Determine the (x, y) coordinate at the center of the cell enclosing the given text.  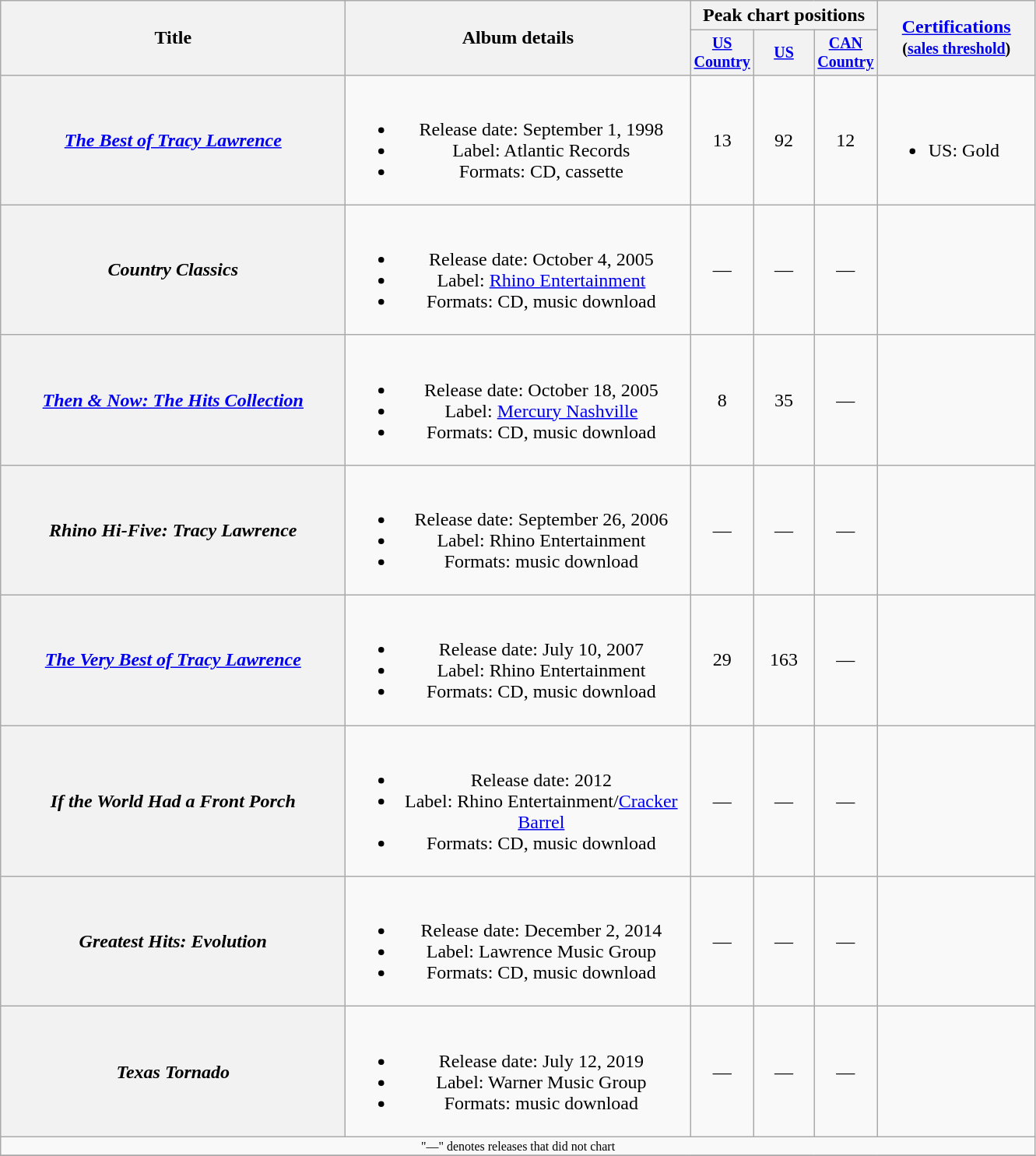
Peak chart positions (784, 16)
US Country (722, 53)
163 (785, 660)
8 (722, 400)
Texas Tornado (173, 1071)
Greatest Hits: Evolution (173, 942)
Release date: September 26, 2006Label: Rhino EntertainmentFormats: music download (518, 529)
92 (785, 140)
The Very Best of Tracy Lawrence (173, 660)
Release date: 2012Label: Rhino Entertainment/Cracker BarrelFormats: CD, music download (518, 801)
Release date: September 1, 1998Label: Atlantic RecordsFormats: CD, cassette (518, 140)
If the World Had a Front Porch (173, 801)
29 (722, 660)
The Best of Tracy Lawrence (173, 140)
12 (846, 140)
Release date: October 4, 2005Label: Rhino EntertainmentFormats: CD, music download (518, 269)
Country Classics (173, 269)
Release date: July 10, 2007Label: Rhino EntertainmentFormats: CD, music download (518, 660)
US: Gold (956, 140)
CAN Country (846, 53)
Title (173, 38)
35 (785, 400)
US (785, 53)
Release date: December 2, 2014Label: Lawrence Music GroupFormats: CD, music download (518, 942)
Rhino Hi-Five: Tracy Lawrence (173, 529)
Certifications(sales threshold) (956, 38)
Album details (518, 38)
Then & Now: The Hits Collection (173, 400)
Release date: July 12, 2019Label: Warner Music GroupFormats: music download (518, 1071)
"—" denotes releases that did not chart (518, 1146)
Release date: October 18, 2005Label: Mercury NashvilleFormats: CD, music download (518, 400)
13 (722, 140)
